Capture the cell that displays the provided text and extract its (X, Y) central coordinate. 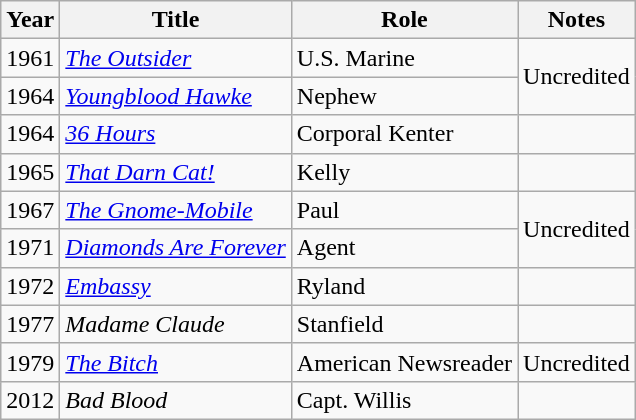
Capt. Willis (404, 400)
1965 (30, 172)
Stanfield (404, 324)
Youngblood Hawke (176, 96)
The Gnome-Mobile (176, 210)
Nephew (404, 96)
36 Hours (176, 134)
Bad Blood (176, 400)
Ryland (404, 286)
1972 (30, 286)
Madame Claude (176, 324)
Role (404, 20)
Kelly (404, 172)
1971 (30, 248)
1979 (30, 362)
The Bitch (176, 362)
Paul (404, 210)
1977 (30, 324)
Title (176, 20)
Corporal Kenter (404, 134)
Year (30, 20)
1961 (30, 58)
2012 (30, 400)
Embassy (176, 286)
American Newsreader (404, 362)
Notes (577, 20)
1967 (30, 210)
U.S. Marine (404, 58)
The Outsider (176, 58)
Agent (404, 248)
That Darn Cat! (176, 172)
Diamonds Are Forever (176, 248)
